From the cell containing the given text, extract its center point as [X, Y] coordinate. 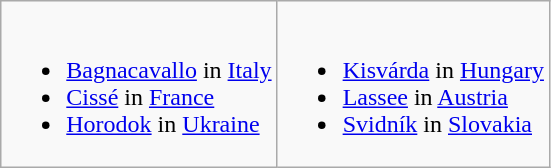
Bagnacavallo in Italy Cissé in France Horodok in Ukraine [139, 84]
Kisvárda in Hungary Lassee in Austria Svidník in Slovakia [413, 84]
